From the cell containing the given text, extract its center point as (x, y) coordinate. 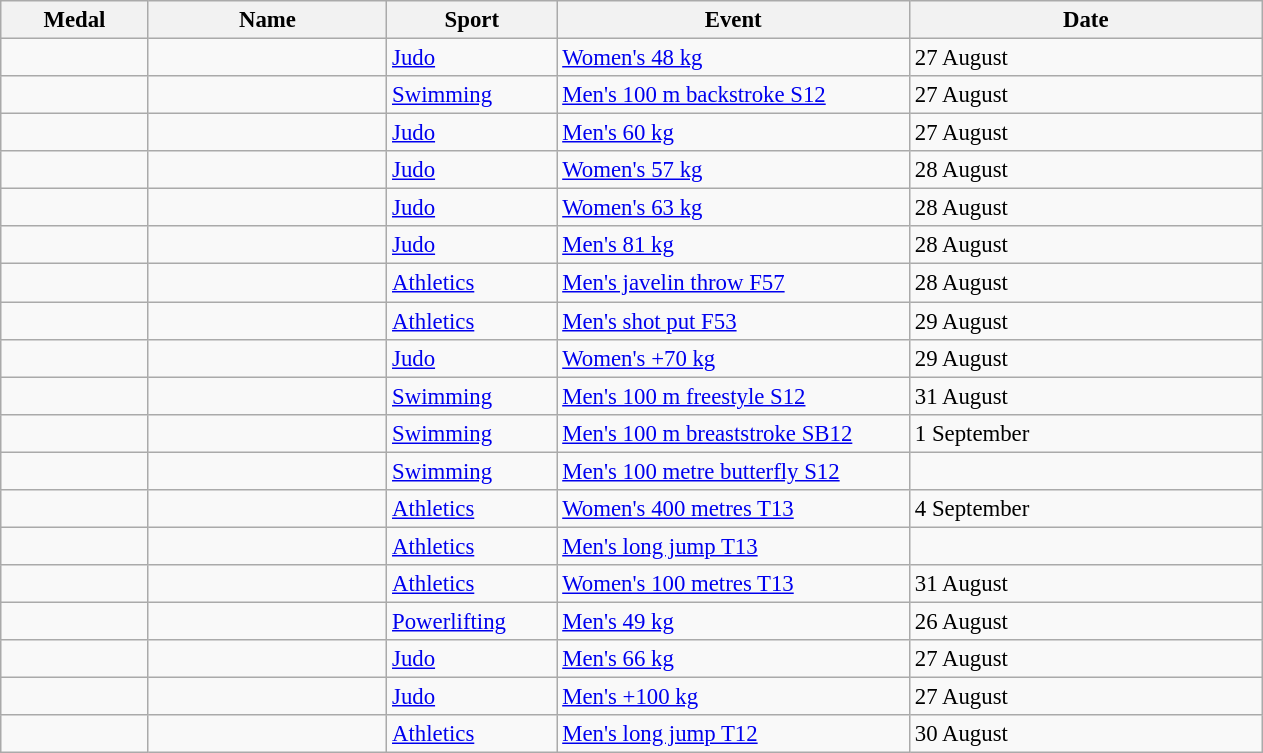
Women's 48 kg (734, 58)
Men's shot put F53 (734, 321)
Men's 100 metre butterfly S12 (734, 471)
26 August (1086, 621)
Medal (74, 20)
Women's 400 metres T13 (734, 509)
Women's 57 kg (734, 170)
1 September (1086, 433)
Men's 60 kg (734, 133)
4 September (1086, 509)
Name (268, 20)
Men's 81 kg (734, 245)
Date (1086, 20)
Men's +100 kg (734, 697)
Powerlifting (472, 621)
Event (734, 20)
Women's +70 kg (734, 358)
Women's 63 kg (734, 208)
Men's 100 m freestyle S12 (734, 396)
Men's 49 kg (734, 621)
Men's 100 m backstroke S12 (734, 95)
Men's 66 kg (734, 659)
Men's long jump T12 (734, 734)
Men's javelin throw F57 (734, 283)
Men's long jump T13 (734, 546)
Sport (472, 20)
Men's 100 m breaststroke SB12 (734, 433)
30 August (1086, 734)
Women's 100 metres T13 (734, 584)
